Identify which cell holds the provided text, then report its [x, y] central coordinate. 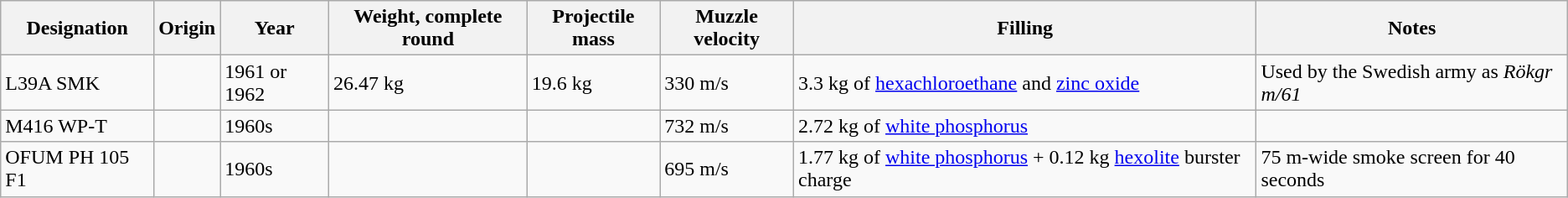
2.72 kg of white phosphorus [1025, 126]
Used by the Swedish army as Rökgr m/61 [1412, 82]
Notes [1412, 29]
Year [275, 29]
1.77 kg of white phosphorus + 0.12 kg hexolite burster charge [1025, 169]
Designation [77, 29]
26.47 kg [429, 82]
330 m/s [727, 82]
Filling [1025, 29]
1961 or 1962 [275, 82]
19.6 kg [593, 82]
695 m/s [727, 169]
L39A SMK [77, 82]
Projectile mass [593, 29]
732 m/s [727, 126]
Weight, complete round [429, 29]
3.3 kg of hexachloroethane and zinc oxide [1025, 82]
OFUM PH 105 F1 [77, 169]
Muzzle velocity [727, 29]
75 m-wide smoke screen for 40 seconds [1412, 169]
Origin [188, 29]
M416 WP-T [77, 126]
